Capture the cell that displays the provided text and extract its [X, Y] central coordinate. 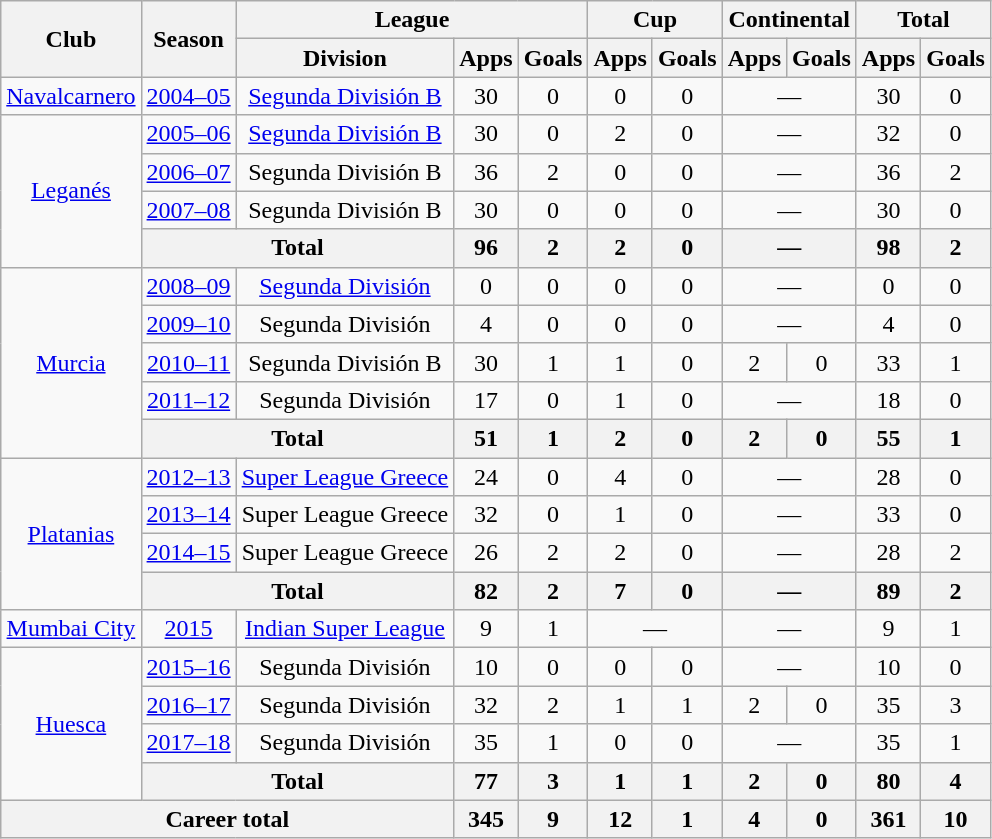
2011–12 [188, 400]
2015 [188, 629]
2008–09 [188, 286]
361 [888, 819]
Season [188, 39]
2010–11 [188, 362]
96 [486, 248]
7 [620, 591]
2014–15 [188, 553]
Navalcarnero [71, 96]
17 [486, 400]
Career total [228, 819]
345 [486, 819]
2015–16 [188, 667]
80 [888, 781]
Huesca [71, 724]
89 [888, 591]
Mumbai City [71, 629]
26 [486, 553]
2012–13 [188, 477]
2005–06 [188, 134]
98 [888, 248]
Division [345, 58]
Indian Super League [345, 629]
Continental [789, 20]
Cup [655, 20]
Murcia [71, 362]
2017–18 [188, 743]
18 [888, 400]
2013–14 [188, 515]
Platanias [71, 534]
77 [486, 781]
24 [486, 477]
League [412, 20]
2016–17 [188, 705]
51 [486, 438]
Leganés [71, 191]
12 [620, 819]
2009–10 [188, 324]
55 [888, 438]
2007–08 [188, 210]
2006–07 [188, 172]
82 [486, 591]
Club [71, 39]
2004–05 [188, 96]
